Detect which cell encompasses the target text, then output its [X, Y] center coordinate. 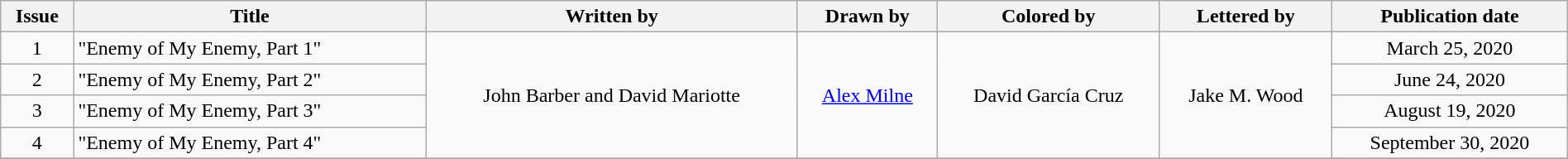
Lettered by [1245, 17]
"Enemy of My Enemy, Part 3" [250, 111]
"Enemy of My Enemy, Part 1" [250, 48]
"Enemy of My Enemy, Part 2" [250, 79]
June 24, 2020 [1451, 79]
Drawn by [867, 17]
2 [37, 79]
Title [250, 17]
September 30, 2020 [1451, 142]
Written by [612, 17]
Alex Milne [867, 95]
Issue [37, 17]
August 19, 2020 [1451, 111]
David García Cruz [1049, 95]
4 [37, 142]
Colored by [1049, 17]
1 [37, 48]
March 25, 2020 [1451, 48]
Publication date [1451, 17]
Jake M. Wood [1245, 95]
John Barber and David Mariotte [612, 95]
3 [37, 111]
"Enemy of My Enemy, Part 4" [250, 142]
